Locate the cell with the specified text and output its [x, y] center coordinate. 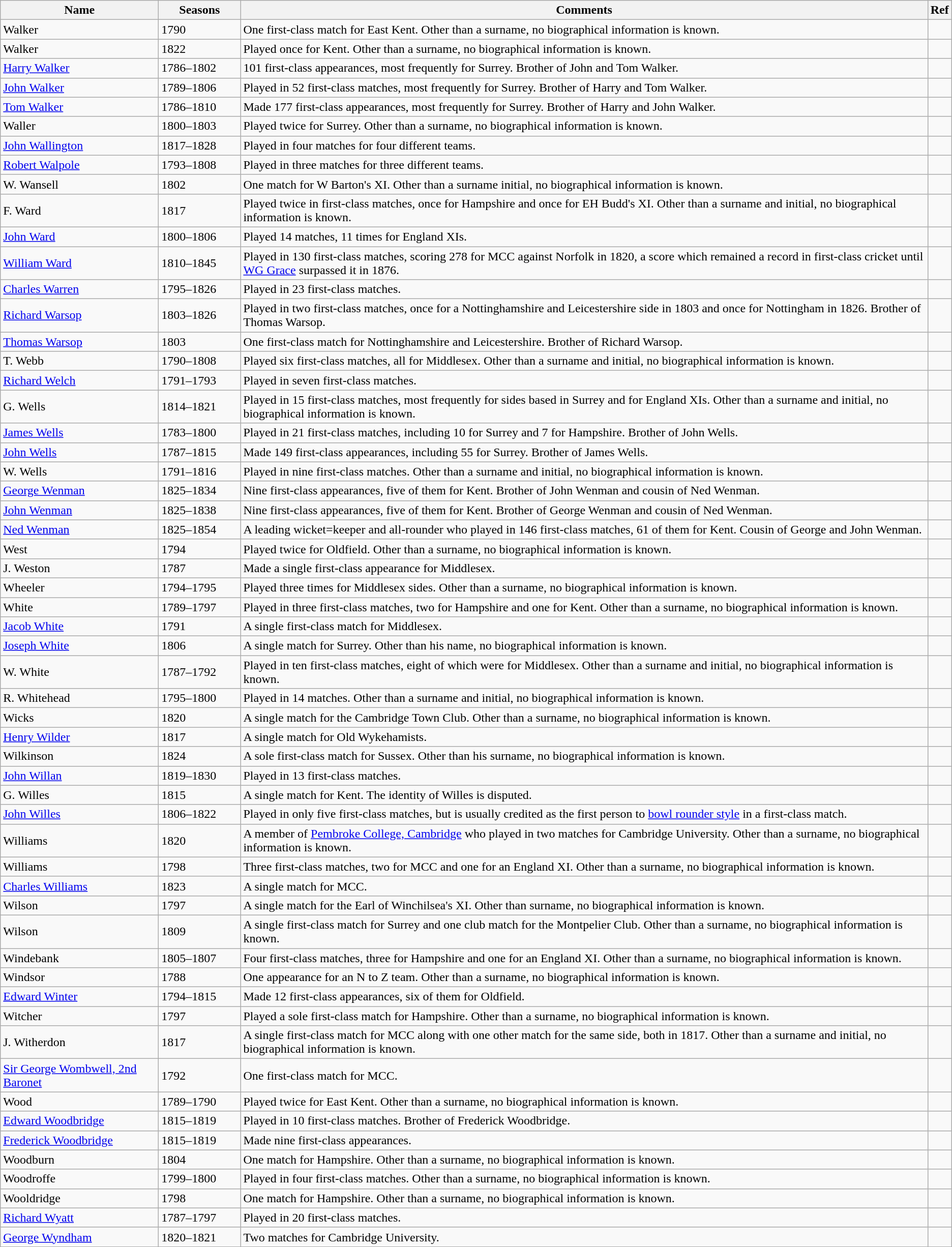
Played three times for Middlesex sides. Other than a surname, no biographical information is known. [584, 587]
1822 [199, 49]
1805–1807 [199, 958]
1791–1816 [199, 471]
F. Ward [79, 211]
101 first-class appearances, most frequently for Surrey. Brother of John and Tom Walker. [584, 68]
Woodburn [79, 1160]
1790 [199, 29]
1803 [199, 342]
1794 [199, 549]
1806–1822 [199, 814]
Edward Woodbridge [79, 1121]
1806 [199, 646]
Played in four matches for four different teams. [584, 145]
1802 [199, 184]
Played a sole first-class match for Hampshire. Other than a surname, no biographical information is known. [584, 1016]
Henry Wilder [79, 737]
1825–1834 [199, 491]
1825–1854 [199, 529]
1789–1797 [199, 607]
A sole first-class match for Sussex. Other than his surname, no biographical information is known. [584, 756]
A single match for the Earl of Winchilsea's XI. Other than surname, no biographical information is known. [584, 905]
Jacob White [79, 627]
A single match for the Cambridge Town Club. Other than a surname, no biographical information is known. [584, 718]
1789–1806 [199, 87]
Made 177 first-class appearances, most frequently for Surrey. Brother of Harry and John Walker. [584, 107]
1804 [199, 1160]
1783–1800 [199, 433]
Played in 20 first-class matches. [584, 1218]
1787–1797 [199, 1218]
Played twice for Oldfield. Other than a surname, no biographical information is known. [584, 549]
W. White [79, 672]
Played in three matches for three different teams. [584, 165]
1795–1800 [199, 698]
1820–1821 [199, 1237]
Thomas Warsop [79, 342]
Name [79, 10]
A single first-class match for Middlesex. [584, 627]
Played once for Kent. Other than a surname, no biographical information is known. [584, 49]
James Wells [79, 433]
Witcher [79, 1016]
Played in 23 first-class matches. [584, 289]
John Willan [79, 776]
Played six first-class matches, all for Middlesex. Other than a surname and initial, no biographical information is known. [584, 361]
One appearance for an N to Z team. Other than a surname, no biographical information is known. [584, 977]
George Wyndham [79, 1237]
Made a single first-class appearance for Middlesex. [584, 568]
Edward Winter [79, 997]
Four first-class matches, three for Hampshire and one for an England XI. Other than a surname, no biographical information is known. [584, 958]
Waller [79, 126]
A single match for Kent. The identity of Willes is disputed. [584, 795]
Made nine first-class appearances. [584, 1140]
Charles Williams [79, 886]
1817–1828 [199, 145]
A leading wicket=keeper and all-rounder who played in 146 first-class matches, 61 of them for Kent. Cousin of George and John Wenman. [584, 529]
Sir George Wombwell, 2nd Baronet [79, 1075]
John Walker [79, 87]
1800–1806 [199, 236]
Played in 13 first-class matches. [584, 776]
1791 [199, 627]
Nine first-class appearances, five of them for Kent. Brother of John Wenman and cousin of Ned Wenman. [584, 491]
Two matches for Cambridge University. [584, 1237]
Woodroffe [79, 1179]
Played in three first-class matches, two for Hampshire and one for Kent. Other than a surname, no biographical information is known. [584, 607]
1809 [199, 932]
Robert Walpole [79, 165]
One first-class match for East Kent. Other than a surname, no biographical information is known. [584, 29]
A single match for MCC. [584, 886]
1794–1795 [199, 587]
1814–1821 [199, 407]
Three first-class matches, two for MCC and one for an England XI. Other than a surname, no biographical information is known. [584, 867]
Ref [940, 10]
1799–1800 [199, 1179]
John Wells [79, 452]
Played twice for Surrey. Other than a surname, no biographical information is known. [584, 126]
A single match for Old Wykehamists. [584, 737]
1823 [199, 886]
1786–1810 [199, 107]
Played twice for East Kent. Other than a surname, no biographical information is known. [584, 1102]
Played in 52 first-class matches, most frequently for Surrey. Brother of Harry and Tom Walker. [584, 87]
T. Webb [79, 361]
Harry Walker [79, 68]
1789–1790 [199, 1102]
Windsor [79, 977]
Wheeler [79, 587]
1791–1793 [199, 380]
1787 [199, 568]
Joseph White [79, 646]
Played in 14 matches. Other than a surname and initial, no biographical information is known. [584, 698]
1794–1815 [199, 997]
G. Willes [79, 795]
John Willes [79, 814]
Wood [79, 1102]
One match for W Barton's XI. Other than a surname initial, no biographical information is known. [584, 184]
Tom Walker [79, 107]
White [79, 607]
1810–1845 [199, 262]
R. Whitehead [79, 698]
Played in 21 first-class matches, including 10 for Surrey and 7 for Hampshire. Brother of John Wells. [584, 433]
William Ward [79, 262]
1800–1803 [199, 126]
Windebank [79, 958]
J. Witherdon [79, 1043]
1795–1826 [199, 289]
Richard Welch [79, 380]
Wicks [79, 718]
Richard Warsop [79, 315]
Wilkinson [79, 756]
Played in 10 first-class matches. Brother of Frederick Woodbridge. [584, 1121]
Played 14 matches, 11 times for England XIs. [584, 236]
1788 [199, 977]
Richard Wyatt [79, 1218]
Made 149 first-class appearances, including 55 for Surrey. Brother of James Wells. [584, 452]
W. Wansell [79, 184]
1787–1792 [199, 672]
John Ward [79, 236]
A single match for Surrey. Other than his name, no biographical information is known. [584, 646]
1803–1826 [199, 315]
Seasons [199, 10]
1790–1808 [199, 361]
A single first-class match for Surrey and one club match for the Montpelier Club. Other than a surname, no biographical information is known. [584, 932]
Comments [584, 10]
Ned Wenman [79, 529]
Played in seven first-class matches. [584, 380]
Played in nine first-class matches. Other than a surname and initial, no biographical information is known. [584, 471]
1793–1808 [199, 165]
John Wenman [79, 510]
Played in only five first-class matches, but is usually credited as the first person to bowl rounder style in a first-class match. [584, 814]
West [79, 549]
1792 [199, 1075]
1786–1802 [199, 68]
John Wallington [79, 145]
One first-class match for Nottinghamshire and Leicestershire. Brother of Richard Warsop. [584, 342]
Frederick Woodbridge [79, 1140]
G. Wells [79, 407]
Made 12 first-class appearances, six of them for Oldfield. [584, 997]
1819–1830 [199, 776]
Nine first-class appearances, five of them for Kent. Brother of George Wenman and cousin of Ned Wenman. [584, 510]
One first-class match for MCC. [584, 1075]
1815 [199, 795]
J. Weston [79, 568]
W. Wells [79, 471]
1824 [199, 756]
Charles Warren [79, 289]
1787–1815 [199, 452]
George Wenman [79, 491]
1825–1838 [199, 510]
Played in four first-class matches. Other than a surname, no biographical information is known. [584, 1179]
Played in ten first-class matches, eight of which were for Middlesex. Other than a surname and initial, no biographical information is known. [584, 672]
Wooldridge [79, 1198]
